Pinpoint the cell where the given text exists, returning its [x, y] midpoint coordinate. 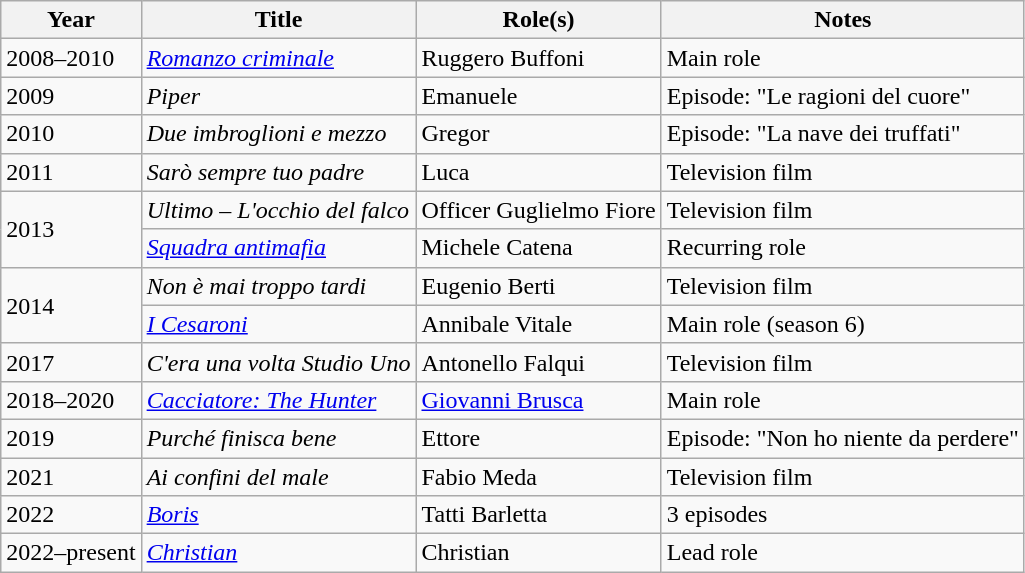
2010 [71, 134]
Eugenio Berti [538, 286]
Antonello Falqui [538, 362]
2011 [71, 172]
Ai confini del male [278, 477]
Michele Catena [538, 248]
Episode: "Le ragioni del cuore" [842, 96]
Due imbroglioni e mezzo [278, 134]
2022 [71, 515]
Recurring role [842, 248]
3 episodes [842, 515]
Main role (season 6) [842, 324]
2013 [71, 229]
2022–present [71, 553]
Notes [842, 20]
Luca [538, 172]
Role(s) [538, 20]
Ruggero Buffoni [538, 58]
Non è mai troppo tardi [278, 286]
Lead role [842, 553]
C'era una volta Studio Uno [278, 362]
Giovanni Brusca [538, 400]
Annibale Vitale [538, 324]
Episode: "Non ho niente da perdere" [842, 438]
Gregor [538, 134]
2017 [71, 362]
Piper [278, 96]
Ettore [538, 438]
Episode: "La nave dei truffati" [842, 134]
Officer Guglielmo Fiore [538, 210]
2021 [71, 477]
2014 [71, 305]
Year [71, 20]
2009 [71, 96]
Emanuele [538, 96]
Squadra antimafia [278, 248]
Fabio Meda [538, 477]
Title [278, 20]
Romanzo criminale [278, 58]
Tatti Barletta [538, 515]
I Cesaroni [278, 324]
Boris [278, 515]
2018–2020 [71, 400]
2019 [71, 438]
Purché finisca bene [278, 438]
Sarò sempre tuo padre [278, 172]
2008–2010 [71, 58]
Ultimo – L'occhio del falco [278, 210]
Cacciatore: The Hunter [278, 400]
